Scan for the cell matching the given text and deliver its (X, Y) coordinate at center. 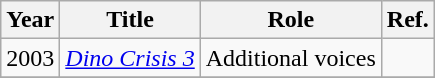
Ref. (408, 20)
Role (290, 20)
Additional voices (290, 58)
Year (30, 20)
2003 (30, 58)
Title (130, 20)
Dino Crisis 3 (130, 58)
